Extract the [x, y] coordinate from the center of the cell holding the provided text.  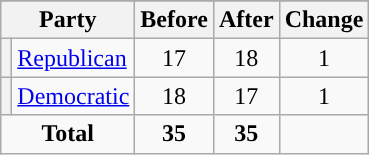
Republican [74, 58]
Before [174, 20]
Party [68, 20]
Democratic [74, 96]
Total [68, 134]
After [246, 20]
Change [324, 20]
